Detect which cell encompasses the target text, then output its [X, Y] center coordinate. 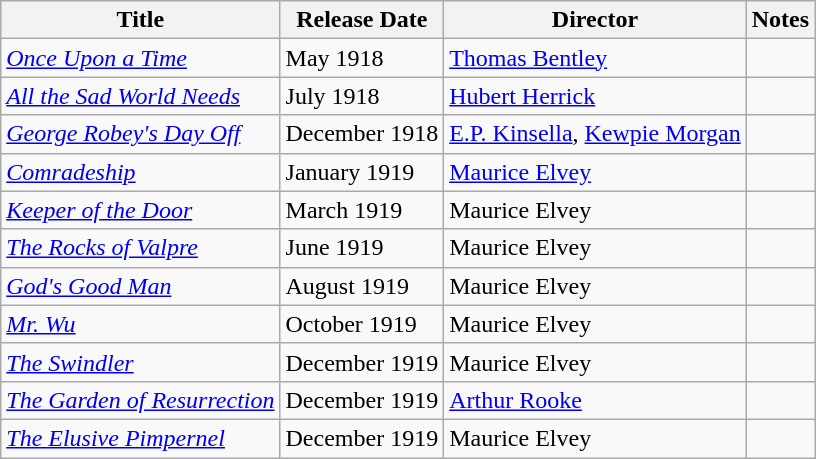
Comradeship [140, 172]
God's Good Man [140, 286]
Once Upon a Time [140, 58]
August 1919 [362, 286]
Arthur Rooke [596, 400]
Keeper of the Door [140, 210]
The Garden of Resurrection [140, 400]
Director [596, 20]
E.P. Kinsella, Kewpie Morgan [596, 134]
July 1918 [362, 96]
Notes [780, 20]
All the Sad World Needs [140, 96]
Hubert Herrick [596, 96]
Title [140, 20]
December 1918 [362, 134]
Thomas Bentley [596, 58]
March 1919 [362, 210]
October 1919 [362, 324]
The Elusive Pimpernel [140, 438]
Mr. Wu [140, 324]
Release Date [362, 20]
January 1919 [362, 172]
The Swindler [140, 362]
May 1918 [362, 58]
The Rocks of Valpre [140, 248]
George Robey's Day Off [140, 134]
June 1919 [362, 248]
